Return (x, y) of the center of cell containing provided text 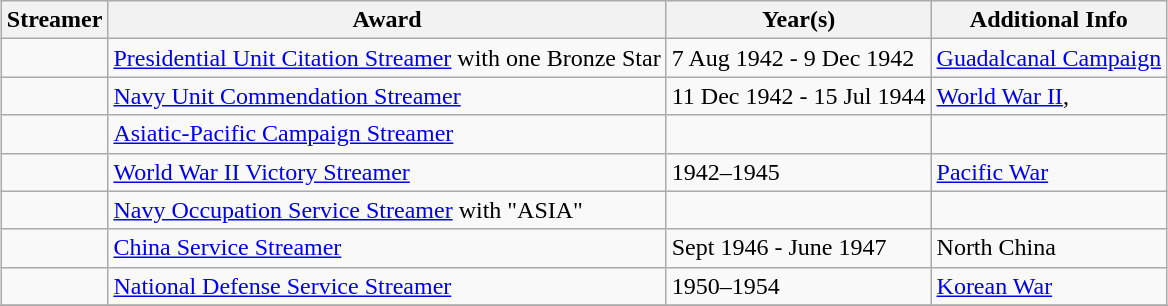
Korean War (1049, 286)
Navy Occupation Service Streamer with "ASIA" (387, 210)
Navy Unit Commendation Streamer (387, 96)
Presidential Unit Citation Streamer with one Bronze Star (387, 58)
World War II, (1049, 96)
Guadalcanal Campaign (1049, 58)
National Defense Service Streamer (387, 286)
North China (1049, 248)
Year(s) (798, 20)
Additional Info (1049, 20)
1942–1945 (798, 172)
1950–1954 (798, 286)
Pacific War (1049, 172)
11 Dec 1942 - 15 Jul 1944 (798, 96)
World War II Victory Streamer (387, 172)
7 Aug 1942 - 9 Dec 1942 (798, 58)
Award (387, 20)
Sept 1946 - June 1947 (798, 248)
Asiatic-Pacific Campaign Streamer (387, 134)
China Service Streamer (387, 248)
Streamer (54, 20)
